Provide the [X, Y] coordinate of the cell's center where the given text is located.  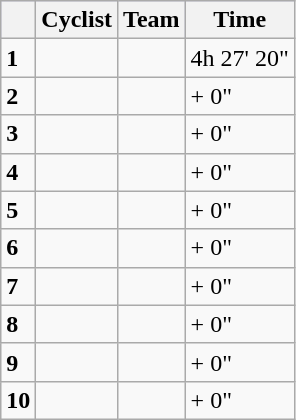
Cyclist [77, 20]
8 [18, 324]
4 [18, 172]
4h 27' 20" [240, 58]
10 [18, 400]
Team [152, 20]
6 [18, 248]
3 [18, 134]
2 [18, 96]
Time [240, 20]
5 [18, 210]
1 [18, 58]
7 [18, 286]
9 [18, 362]
